Return (X, Y) of the center of cell containing provided text 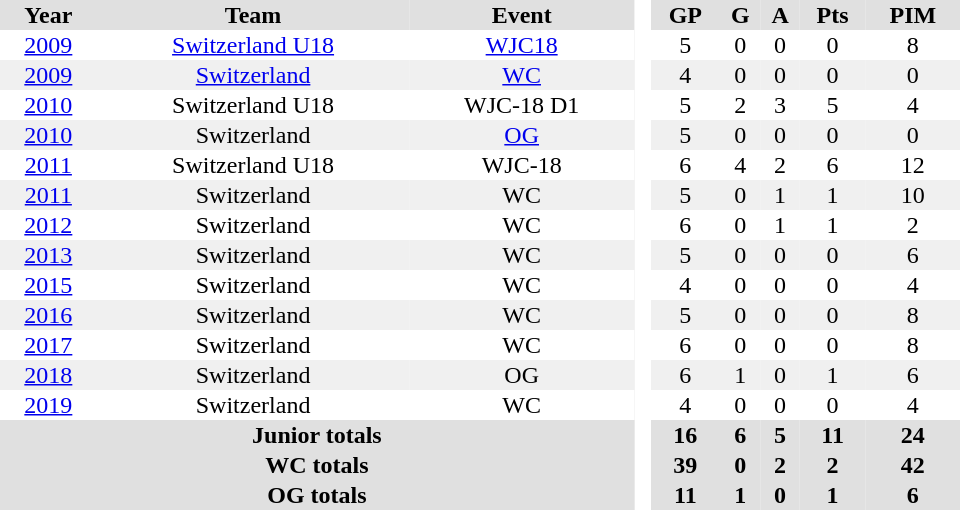
2015 (48, 285)
WC totals (317, 465)
Junior totals (317, 435)
2013 (48, 255)
3 (780, 105)
PIM (913, 15)
2016 (48, 315)
WJC-18 (521, 165)
12 (913, 165)
10 (913, 195)
Pts (832, 15)
G (740, 15)
Event (521, 15)
OG totals (317, 495)
24 (913, 435)
2012 (48, 225)
A (780, 15)
WJC18 (521, 45)
2019 (48, 405)
Year (48, 15)
2018 (48, 375)
42 (913, 465)
WJC-18 D1 (521, 105)
39 (686, 465)
2017 (48, 345)
Team (254, 15)
GP (686, 15)
16 (686, 435)
